Output the (X, Y) coordinate of the center of the cell containing the given text.  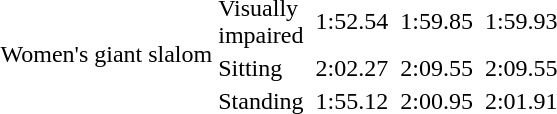
2:02.27 (352, 68)
Sitting (261, 68)
2:09.55 (437, 68)
